Detect which cell encompasses the target text, then output its [x, y] center coordinate. 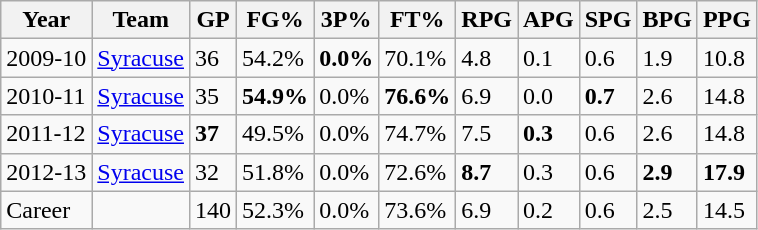
SPG [608, 20]
74.7% [418, 134]
BPG [667, 20]
0.1 [549, 58]
76.6% [418, 96]
37 [214, 134]
0.0 [549, 96]
0.2 [549, 210]
3P% [346, 20]
73.6% [418, 210]
17.9 [726, 172]
49.5% [276, 134]
7.5 [487, 134]
54.2% [276, 58]
FT% [418, 20]
35 [214, 96]
140 [214, 210]
APG [549, 20]
72.6% [418, 172]
52.3% [276, 210]
2009-10 [46, 58]
Career [46, 210]
10.8 [726, 58]
PPG [726, 20]
FG% [276, 20]
2011-12 [46, 134]
4.8 [487, 58]
Team [141, 20]
GP [214, 20]
70.1% [418, 58]
51.8% [276, 172]
0.7 [608, 96]
54.9% [276, 96]
2010-11 [46, 96]
2.5 [667, 210]
32 [214, 172]
Year [46, 20]
14.5 [726, 210]
8.7 [487, 172]
RPG [487, 20]
2.9 [667, 172]
36 [214, 58]
1.9 [667, 58]
2012-13 [46, 172]
